Provide the (X, Y) coordinate of the cell's center where the given text is located.  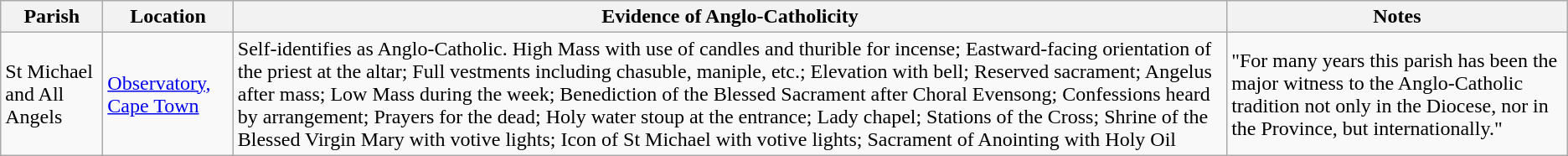
Notes (1397, 17)
Evidence of Anglo-Catholicity (730, 17)
Observatory, Cape Town (168, 94)
Location (168, 17)
St Michael and All Angels (52, 94)
Parish (52, 17)
